Return the [X, Y] coordinate for the center point of the cell that contains the specified text.  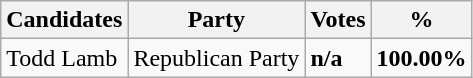
% [422, 20]
Candidates [64, 20]
Votes [338, 20]
Republican Party [216, 58]
100.00% [422, 58]
Todd Lamb [64, 58]
Party [216, 20]
n/a [338, 58]
